Provide the (x, y) coordinate of the cell's center where the given text is located.  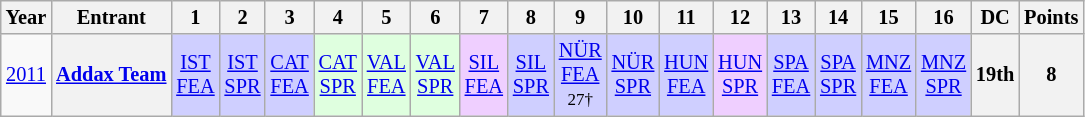
15 (888, 17)
ISTFEA (195, 75)
HUNFEA (686, 75)
13 (791, 17)
CATSPR (338, 75)
Entrant (111, 17)
SILSPR (531, 75)
CATFEA (289, 75)
19th (995, 75)
2 (243, 17)
MNZSPR (944, 75)
SILFEA (484, 75)
SPASPR (838, 75)
9 (580, 17)
1 (195, 17)
2011 (26, 75)
6 (436, 17)
16 (944, 17)
10 (634, 17)
SPAFEA (791, 75)
5 (386, 17)
ISTSPR (243, 75)
Points (1051, 17)
VALFEA (386, 75)
7 (484, 17)
12 (740, 17)
MNZFEA (888, 75)
11 (686, 17)
Addax Team (111, 75)
14 (838, 17)
NÜRSPR (634, 75)
4 (338, 17)
NÜRFEA27† (580, 75)
DC (995, 17)
HUNSPR (740, 75)
VALSPR (436, 75)
3 (289, 17)
Year (26, 17)
